Scan for the cell matching the given text and deliver its (x, y) coordinate at center. 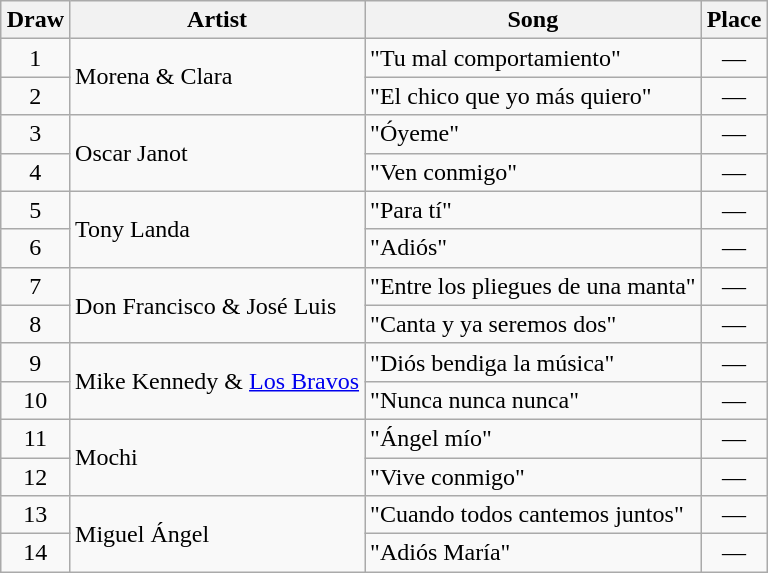
"Ángel mío" (534, 438)
Draw (35, 20)
2 (35, 96)
Oscar Janot (218, 153)
Miguel Ángel (218, 534)
Don Francisco & José Luis (218, 305)
"Para tí" (534, 210)
Tony Landa (218, 229)
8 (35, 324)
"Óyeme" (534, 134)
Mike Kennedy & Los Bravos (218, 381)
"Canta y ya seremos dos" (534, 324)
Artist (218, 20)
Place (734, 20)
7 (35, 286)
6 (35, 248)
13 (35, 515)
3 (35, 134)
10 (35, 400)
"Entre los pliegues de una manta" (534, 286)
"Adiós" (534, 248)
1 (35, 58)
12 (35, 477)
"Cuando todos cantemos juntos" (534, 515)
"Ven conmigo" (534, 172)
4 (35, 172)
9 (35, 362)
"Tu mal comportamiento" (534, 58)
"Diós bendiga la música" (534, 362)
"Adiós María" (534, 553)
14 (35, 553)
Mochi (218, 457)
5 (35, 210)
"Vive conmigo" (534, 477)
11 (35, 438)
"Nunca nunca nunca" (534, 400)
"El chico que yo más quiero" (534, 96)
Morena & Clara (218, 77)
Song (534, 20)
